Search for the cell housing the specified text and yield its (X, Y) center coordinate. 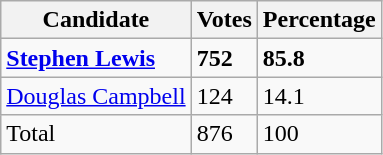
Douglas Campbell (96, 96)
14.1 (319, 96)
85.8 (319, 58)
Votes (224, 20)
752 (224, 58)
124 (224, 96)
100 (319, 134)
Candidate (96, 20)
Total (96, 134)
876 (224, 134)
Stephen Lewis (96, 58)
Percentage (319, 20)
